Return the (x, y) coordinate for the center point of the cell that contains the specified text.  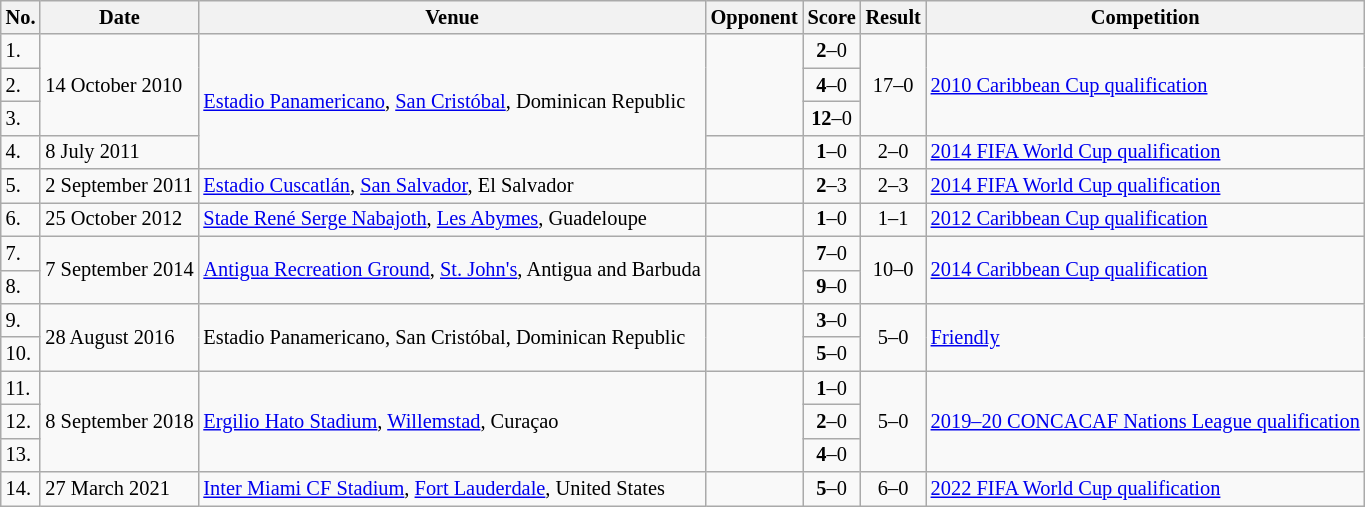
Venue (452, 17)
5. (21, 186)
Friendly (1146, 336)
Competition (1146, 17)
2. (21, 85)
8 July 2011 (119, 152)
25 October 2012 (119, 219)
13. (21, 455)
11. (21, 388)
1–1 (894, 219)
6–0 (894, 489)
1. (21, 51)
10–0 (894, 270)
Date (119, 17)
10. (21, 354)
Inter Miami CF Stadium, Fort Lauderdale, United States (452, 489)
9–0 (832, 287)
7 September 2014 (119, 270)
14 October 2010 (119, 84)
12. (21, 421)
4. (21, 152)
No. (21, 17)
3–0 (832, 320)
3. (21, 118)
2012 Caribbean Cup qualification (1146, 219)
8. (21, 287)
2 September 2011 (119, 186)
9. (21, 320)
Opponent (754, 17)
2010 Caribbean Cup qualification (1146, 84)
27 March 2021 (119, 489)
2014 Caribbean Cup qualification (1146, 270)
6. (21, 219)
Estadio Cuscatlán, San Salvador, El Salvador (452, 186)
2019–20 CONCACAF Nations League qualification (1146, 422)
7–0 (832, 253)
14. (21, 489)
Stade René Serge Nabajoth, Les Abymes, Guadeloupe (452, 219)
17–0 (894, 84)
Score (832, 17)
Antigua Recreation Ground, St. John's, Antigua and Barbuda (452, 270)
Result (894, 17)
28 August 2016 (119, 336)
12–0 (832, 118)
7. (21, 253)
2022 FIFA World Cup qualification (1146, 489)
Ergilio Hato Stadium, Willemstad, Curaçao (452, 422)
8 September 2018 (119, 422)
